Scan for the cell matching the given text and deliver its (x, y) coordinate at center. 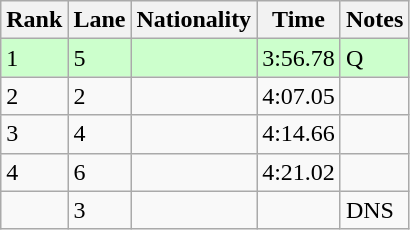
6 (100, 172)
4:07.05 (299, 96)
1 (34, 58)
Q (374, 58)
5 (100, 58)
Rank (34, 20)
DNS (374, 210)
4:21.02 (299, 172)
Notes (374, 20)
Lane (100, 20)
Time (299, 20)
3:56.78 (299, 58)
Nationality (194, 20)
4:14.66 (299, 134)
